Return [x, y] of the center of cell containing provided text 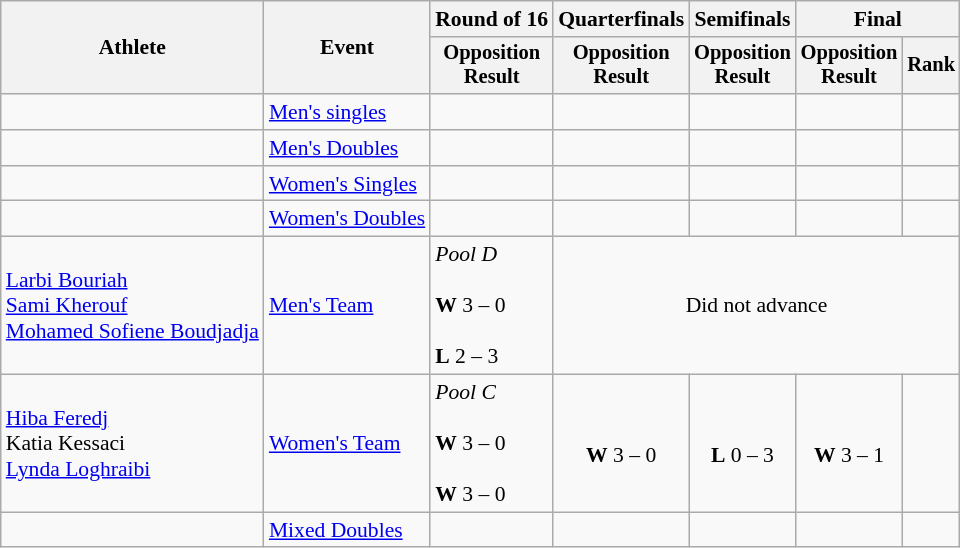
Mixed Doubles [347, 530]
Women's Doubles [347, 219]
Men's Team [347, 306]
Women's Singles [347, 184]
Pool CW 3 – 0W 3 – 0 [492, 444]
Event [347, 48]
Final [878, 19]
Women's Team [347, 444]
W 3 – 1 [850, 444]
Men's Doubles [347, 148]
W 3 – 0 [621, 444]
Pool DW 3 – 0L 2 – 3 [492, 306]
Quarterfinals [621, 19]
L 0 – 3 [742, 444]
Semifinals [742, 19]
Hiba FeredjKatia KessaciLynda Loghraibi [132, 444]
Did not advance [756, 306]
Larbi BouriahSami KheroufMohamed Sofiene Boudjadja [132, 306]
Round of 16 [492, 19]
Rank [931, 66]
Athlete [132, 48]
Men's singles [347, 112]
